Detect which cell encompasses the target text, then output its [X, Y] center coordinate. 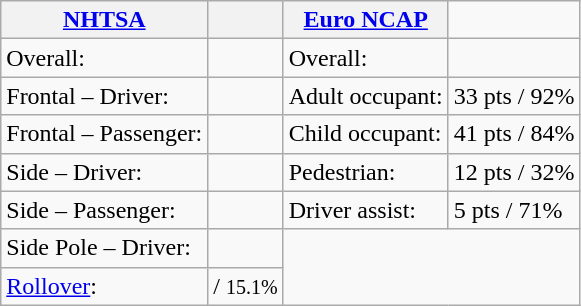
Side – Driver: [104, 172]
5 pts / 71% [514, 210]
Side Pole – Driver: [104, 248]
33 pts / 92% [514, 96]
Adult occupant: [366, 96]
Frontal – Driver: [104, 96]
Frontal – Passenger: [104, 134]
Side – Passenger: [104, 210]
41 pts / 84% [514, 134]
/ 15.1% [246, 286]
Driver assist: [366, 210]
Pedestrian: [366, 172]
Rollover: [104, 286]
Child occupant: [366, 134]
Euro NCAP [366, 20]
12 pts / 32% [514, 172]
NHTSA [104, 20]
